For the text-containing cell, return its midpoint in (X, Y) coordinate format. 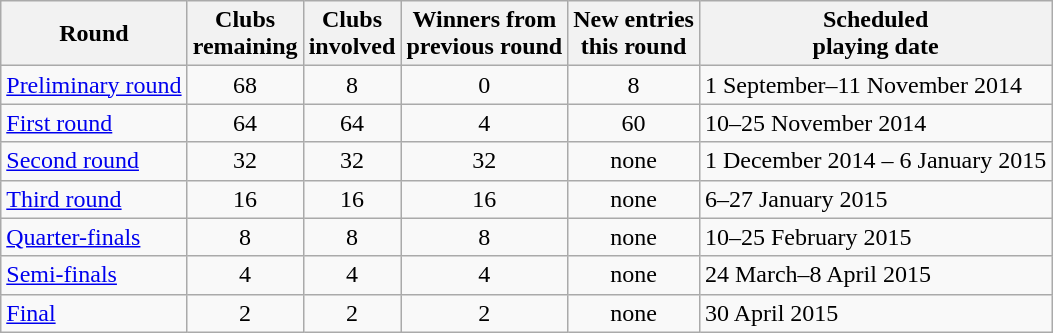
10–25 February 2015 (875, 237)
24 March–8 April 2015 (875, 275)
First round (94, 123)
Round (94, 34)
68 (245, 85)
10–25 November 2014 (875, 123)
Clubsinvolved (352, 34)
Second round (94, 161)
6–27 January 2015 (875, 199)
30 April 2015 (875, 313)
1 December 2014 – 6 January 2015 (875, 161)
New entriesthis round (634, 34)
60 (634, 123)
Scheduledplaying date (875, 34)
Preliminary round (94, 85)
1 September–11 November 2014 (875, 85)
Quarter-finals (94, 237)
Third round (94, 199)
0 (484, 85)
Final (94, 313)
Clubsremaining (245, 34)
Semi-finals (94, 275)
Winners fromprevious round (484, 34)
